Return the (X, Y) coordinate for the center point of the cell that contains the specified text.  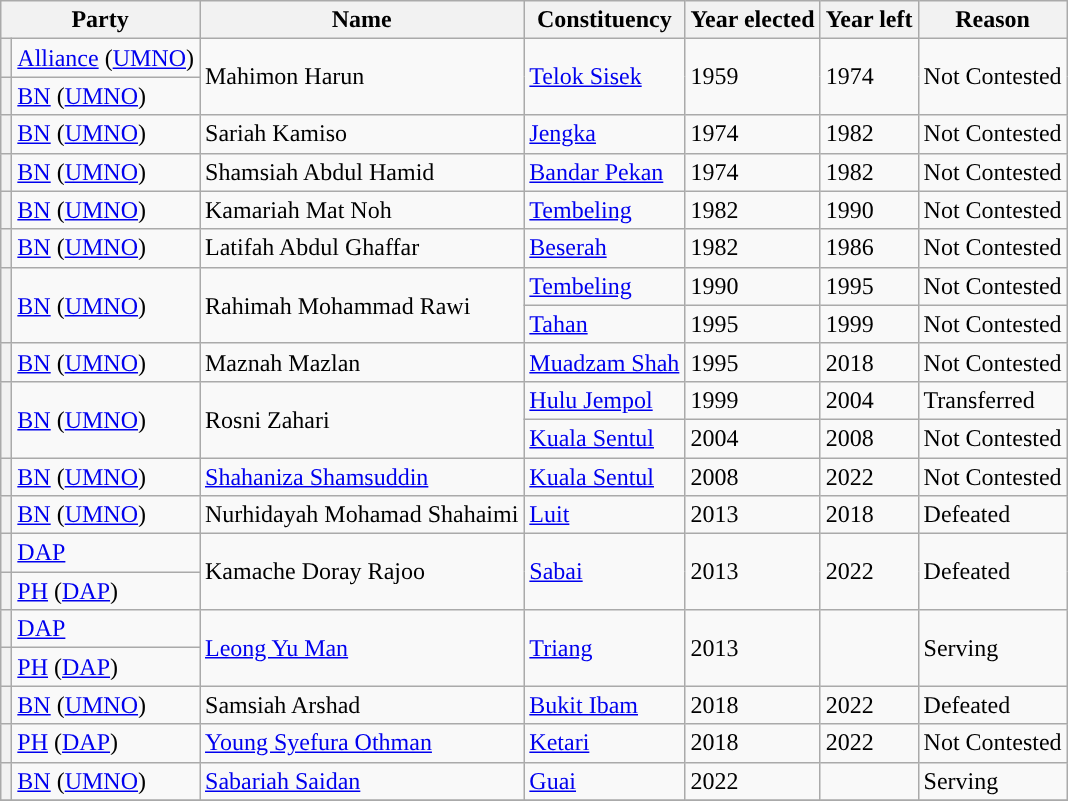
Bukit Ibam (604, 705)
Rosni Zahari (362, 419)
1986 (869, 248)
Maznah Mazlan (362, 362)
Year left (869, 20)
Sabariah Saidan (362, 781)
Party (100, 20)
Telok Sisek (604, 77)
Young Syefura Othman (362, 743)
Alliance (UMNO) (106, 58)
Mahimon Harun (362, 77)
Latifah Abdul Ghaffar (362, 248)
Constituency (604, 20)
1959 (752, 77)
Ketari (604, 743)
Kamariah Mat Noh (362, 210)
Beserah (604, 248)
Jengka (604, 134)
Nurhidayah Mohamad Shahaimi (362, 515)
Shamsiah Abdul Hamid (362, 172)
Name (362, 20)
Sabai (604, 572)
Triang (604, 648)
Bandar Pekan (604, 172)
Transferred (992, 400)
Rahimah Mohammad Rawi (362, 305)
Muadzam Shah (604, 362)
Kamache Doray Rajoo (362, 572)
Samsiah Arshad (362, 705)
Year elected (752, 20)
Leong Yu Man (362, 648)
Guai (604, 781)
Tahan (604, 324)
Shahaniza Shamsuddin (362, 477)
Reason (992, 20)
Sariah Kamiso (362, 134)
Luit (604, 515)
Hulu Jempol (604, 400)
